Find where the given text appears and provide that cell's center as [x, y] coordinate. 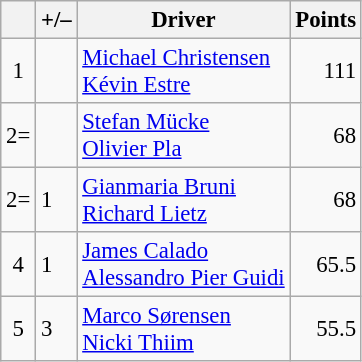
5 [18, 330]
111 [326, 72]
Points [326, 20]
3 [56, 330]
Stefan Mücke Olivier Pla [184, 136]
65.5 [326, 264]
4 [18, 264]
55.5 [326, 330]
James Calado Alessandro Pier Guidi [184, 264]
Driver [184, 20]
+/– [56, 20]
Michael Christensen Kévin Estre [184, 72]
Marco Sørensen Nicki Thiim [184, 330]
Gianmaria Bruni Richard Lietz [184, 200]
